Identify which cell holds the provided text, then report its (x, y) central coordinate. 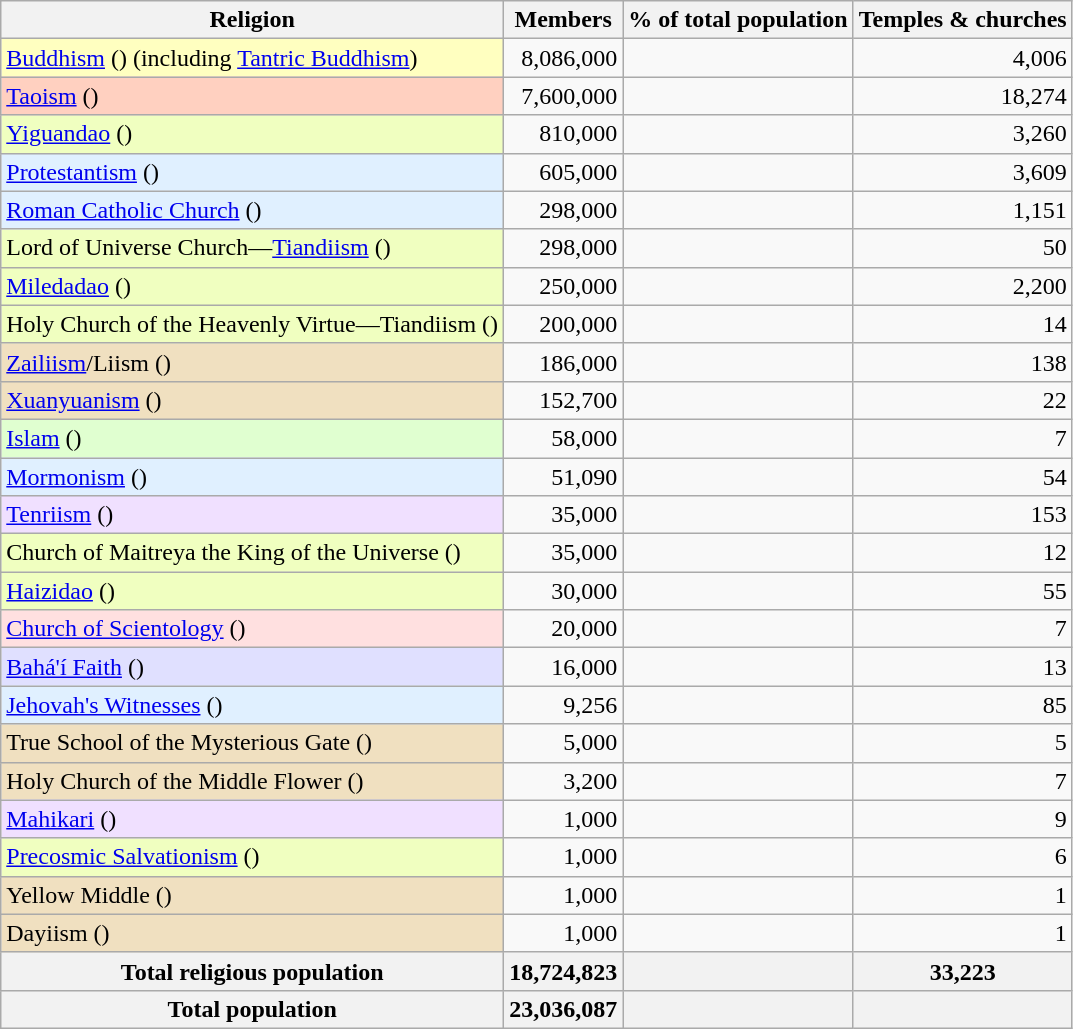
Mormonism () (252, 477)
23,036,087 (564, 1009)
3,200 (564, 781)
5 (962, 743)
9,256 (564, 705)
Yellow Middle () (252, 895)
58,000 (564, 438)
14 (962, 324)
186,000 (564, 362)
30,000 (564, 591)
250,000 (564, 286)
Protestantism () (252, 172)
Islam () (252, 438)
138 (962, 362)
Mahikari () (252, 819)
Xuanyuanism () (252, 400)
Miledadao () (252, 286)
Members (564, 20)
605,000 (564, 172)
True School of the Mysterious Gate () (252, 743)
810,000 (564, 134)
Haizidao () (252, 591)
153 (962, 515)
55 (962, 591)
Church of Scientology () (252, 629)
7,600,000 (564, 96)
Dayiism () (252, 933)
2,200 (962, 286)
54 (962, 477)
Zailiism/Liism () (252, 362)
Religion (252, 20)
200,000 (564, 324)
51,090 (564, 477)
50 (962, 248)
Roman Catholic Church () (252, 210)
Yiguandao () (252, 134)
33,223 (962, 971)
% of total population (738, 20)
152,700 (564, 400)
4,006 (962, 58)
18,724,823 (564, 971)
Temples & churches (962, 20)
8,086,000 (564, 58)
5,000 (564, 743)
Bahá'í Faith () (252, 667)
Holy Church of the Middle Flower () (252, 781)
Holy Church of the Heavenly Virtue—Tiandiism () (252, 324)
Lord of Universe Church—Tiandiism () (252, 248)
Buddhism () (including Tantric Buddhism) (252, 58)
85 (962, 705)
Total religious population (252, 971)
6 (962, 857)
Total population (252, 1009)
12 (962, 553)
Tenriism () (252, 515)
20,000 (564, 629)
1,151 (962, 210)
16,000 (564, 667)
13 (962, 667)
Precosmic Salvationism () (252, 857)
3,609 (962, 172)
9 (962, 819)
22 (962, 400)
18,274 (962, 96)
3,260 (962, 134)
Church of Maitreya the King of the Universe () (252, 553)
Jehovah's Witnesses () (252, 705)
Taoism () (252, 96)
